Return the (x, y) coordinate for the center point of the cell that contains the specified text.  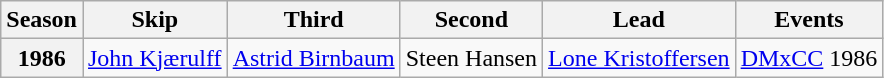
1986 (42, 58)
Lead (640, 20)
John Kjærulff (154, 58)
Steen Hansen (471, 58)
Skip (154, 20)
DMxCC 1986 (809, 58)
Events (809, 20)
Season (42, 20)
Lone Kristoffersen (640, 58)
Third (314, 20)
Second (471, 20)
Astrid Birnbaum (314, 58)
